Identify which cell holds the provided text, then report its [X, Y] central coordinate. 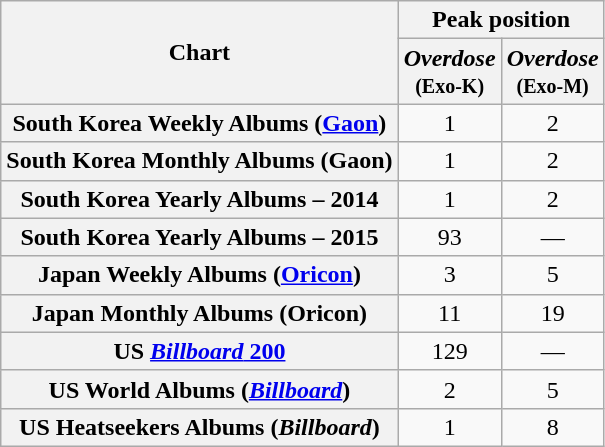
South Korea Yearly Albums – 2015 [200, 237]
US World Albums (Billboard) [200, 389]
Japan Weekly Albums (Oricon) [200, 275]
US Heatseekers Albums (Billboard) [200, 427]
Peak position [501, 20]
3 [450, 275]
Japan Monthly Albums (Oricon) [200, 313]
Overdose(Exo-M) [552, 72]
South Korea Monthly Albums (Gaon) [200, 161]
19 [552, 313]
South Korea Yearly Albums – 2014 [200, 199]
8 [552, 427]
South Korea Weekly Albums (Gaon) [200, 123]
Chart [200, 52]
11 [450, 313]
129 [450, 351]
93 [450, 237]
US Billboard 200 [200, 351]
Overdose(Exo-K) [450, 72]
